Pinpoint the cell where the given text exists, returning its [X, Y] midpoint coordinate. 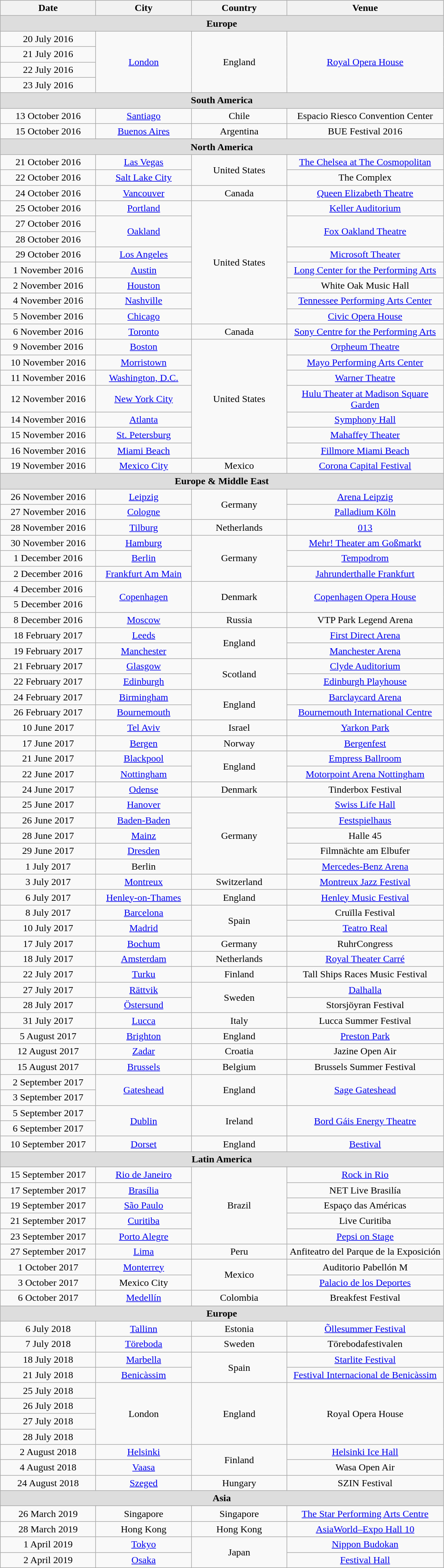
Miami Beach [144, 451]
Tennessee Performing Arts Center [365, 301]
Baden-Baden [144, 820]
6 November 2016 [48, 332]
Corona Capital Festival [365, 466]
Glasgow [144, 666]
12 November 2016 [48, 398]
Breakfest Festival [365, 1298]
St. Petersburg [144, 435]
Manchester Arena [365, 651]
Salt Lake City [144, 177]
27 November 2016 [48, 512]
The Chelsea at The Cosmopolitan [365, 162]
Tempodrom [365, 558]
Nippon Budokan [365, 1545]
3 October 2017 [48, 1283]
15 October 2016 [48, 131]
Tel Aviv [144, 728]
Dublin [144, 1121]
27 July 2017 [48, 990]
Festival Hall [365, 1560]
29 October 2016 [48, 255]
South America [222, 100]
Dresden [144, 851]
26 November 2016 [48, 497]
Copenhagen Opera House [365, 597]
19 February 2017 [48, 651]
Bochum [144, 944]
Lucca [144, 1021]
Swiss Life Hall [365, 805]
Brighton [144, 1036]
Fillmore Miami Beach [365, 451]
Dalhalla [365, 990]
14 November 2016 [48, 419]
Jazine Open Air [365, 1051]
1 July 2017 [48, 866]
Medellín [144, 1298]
8 December 2016 [48, 620]
Peru [239, 1252]
Edinburgh [144, 681]
Nottingham [144, 774]
6 September 2017 [48, 1128]
Orpheum Theatre [365, 347]
The Star Performing Arts Centre [365, 1514]
Mainz [144, 836]
Bergen [144, 743]
22 October 2016 [48, 177]
19 November 2016 [48, 466]
Bournemouth [144, 713]
12 August 2017 [48, 1051]
Sony Centre for the Performing Arts [365, 332]
Europe & Middle East [222, 481]
013 [365, 528]
Brazil [239, 1205]
Sage Gateshead [365, 1090]
Live Curitiba [365, 1221]
Montreux Jazz Festival [365, 882]
Croatia [239, 1051]
Hungary [239, 1483]
10 July 2017 [48, 928]
11 November 2016 [48, 378]
Rio de Janeiro [144, 1174]
28 July 2018 [48, 1437]
Motorpoint Arena Nottingham [365, 774]
Henley-on-Thames [144, 897]
25 October 2016 [48, 208]
26 June 2017 [48, 820]
1 April 2019 [48, 1545]
Montreux [144, 882]
Lucca Summer Festival [365, 1021]
Hulu Theater at Madison Square Garden [365, 398]
Switzerland [239, 882]
Santiago [144, 116]
Tinderbox Festival [365, 789]
Rättvik [144, 990]
Chile [239, 116]
7 July 2018 [48, 1344]
Norway [239, 743]
27 July 2018 [48, 1421]
Moscow [144, 620]
VTP Park Legend Arena [365, 620]
21 June 2017 [48, 759]
Birmingham [144, 697]
3 July 2017 [48, 882]
Japan [239, 1552]
Yarkon Park [365, 728]
Helsinki Ice Hall [365, 1452]
27 October 2016 [48, 224]
21 September 2017 [48, 1221]
Scotland [239, 674]
Tall Ships Races Music Festival [365, 974]
Bergenfest [365, 743]
Rock in Rio [365, 1174]
Long Center for the Performing Arts [365, 270]
Russia [239, 620]
Starlite Festival [365, 1360]
28 March 2019 [48, 1529]
Copenhagen [144, 597]
RuhrCongress [365, 944]
Microsoft Theater [365, 255]
15 September 2017 [48, 1174]
Odense [144, 789]
Ireland [239, 1121]
SZIN Festival [365, 1483]
15 November 2016 [48, 435]
23 July 2016 [48, 85]
6 October 2017 [48, 1298]
Festspielhaus [365, 820]
6 July 2017 [48, 897]
Törebodafestivalen [365, 1344]
22 June 2017 [48, 774]
Brussels Summer Festival [365, 1067]
28 June 2017 [48, 836]
City [144, 8]
19 September 2017 [48, 1206]
Zadar [144, 1051]
Nashville [144, 301]
22 February 2017 [48, 681]
Festival Internacional de Benicàssim [365, 1375]
Boston [144, 347]
Frankfurt Am Main [144, 574]
Espacio Riesco Convention Center [365, 116]
Clyde Auditorium [365, 666]
Barclaycard Arena [365, 697]
2 August 2018 [48, 1452]
Atlanta [144, 419]
Hanover [144, 805]
Toronto [144, 332]
17 July 2017 [48, 944]
Cruïlla Festival [365, 913]
Amsterdam [144, 959]
Arena Leipzig [365, 497]
Teatro Real [365, 928]
28 July 2017 [48, 1005]
Oakland [144, 232]
Leipzig [144, 497]
Mahaffey Theater [365, 435]
Vaasa [144, 1468]
Marbella [144, 1360]
New York City [144, 398]
Vancouver [144, 193]
26 July 2018 [48, 1406]
Filmnächte am Elbufer [365, 851]
The Complex [365, 177]
Edinburgh Playhouse [365, 681]
10 June 2017 [48, 728]
26 March 2019 [48, 1514]
Storsjöyran Festival [365, 1005]
18 February 2017 [48, 635]
25 July 2018 [48, 1390]
Turku [144, 974]
9 November 2016 [48, 347]
Tokyo [144, 1545]
Mayo Performing Arts Center [365, 362]
BUE Festival 2016 [365, 131]
Mehr! Theater am Goßmarkt [365, 543]
Colombia [239, 1298]
16 November 2016 [48, 451]
10 September 2017 [48, 1144]
31 July 2017 [48, 1021]
Preston Park [365, 1036]
24 October 2016 [48, 193]
North America [222, 147]
23 September 2017 [48, 1236]
Belgium [239, 1067]
Gateshead [144, 1090]
18 July 2018 [48, 1360]
2 December 2016 [48, 574]
2 November 2016 [48, 285]
Szeged [144, 1483]
27 September 2017 [48, 1252]
Töreboda [144, 1344]
Barcelona [144, 913]
29 June 2017 [48, 851]
21 October 2016 [48, 162]
21 February 2017 [48, 666]
Austin [144, 270]
Brasília [144, 1190]
Country [239, 8]
Leeds [144, 635]
Mercedes-Benz Arena [365, 866]
Venue [365, 8]
NET Live Brasilía [365, 1190]
Bournemouth International Centre [365, 713]
Houston [144, 285]
24 February 2017 [48, 697]
Portland [144, 208]
Argentina [239, 131]
Chicago [144, 316]
Monterrey [144, 1267]
Date [48, 8]
10 November 2016 [48, 362]
17 June 2017 [48, 743]
Palladium Köln [365, 512]
Lima [144, 1252]
1 November 2016 [48, 270]
22 July 2017 [48, 974]
15 August 2017 [48, 1067]
18 July 2017 [48, 959]
8 July 2017 [48, 913]
22 July 2016 [48, 70]
Henley Music Festival [365, 897]
21 July 2016 [48, 54]
Porto Alegre [144, 1236]
Palacio de los Deportes [365, 1283]
Halle 45 [365, 836]
Los Angeles [144, 255]
24 August 2018 [48, 1483]
28 November 2016 [48, 528]
Hamburg [144, 543]
26 February 2017 [48, 713]
Symphony Hall [365, 419]
White Oak Music Hall [365, 285]
Latin America [222, 1159]
Pepsi on Stage [365, 1236]
Fox Oakland Theatre [365, 232]
30 November 2016 [48, 543]
Brussels [144, 1067]
Washington, D.C. [144, 378]
Madrid [144, 928]
Israel [239, 728]
Italy [239, 1021]
Manchester [144, 651]
Bord Gáis Energy Theatre [365, 1121]
Õllesummer Festival [365, 1329]
Royal Theater Carré [365, 959]
17 September 2017 [48, 1190]
Cologne [144, 512]
Keller Auditorium [365, 208]
5 November 2016 [48, 316]
Buenos Aires [144, 131]
5 August 2017 [48, 1036]
6 July 2018 [48, 1329]
13 October 2016 [48, 116]
2 April 2019 [48, 1560]
20 July 2016 [48, 39]
Estonia [239, 1329]
25 June 2017 [48, 805]
Civic Opera House [365, 316]
Espaço das Américas [365, 1206]
3 September 2017 [48, 1098]
Tilburg [144, 528]
Morristown [144, 362]
Östersund [144, 1005]
21 July 2018 [48, 1375]
Benicàssim [144, 1375]
AsiaWorld–Expo Hall 10 [365, 1529]
4 November 2016 [48, 301]
Empress Ballroom [365, 759]
2 September 2017 [48, 1082]
28 October 2016 [48, 239]
4 December 2016 [48, 589]
Asia [222, 1498]
Tallinn [144, 1329]
Helsinki [144, 1452]
Queen Elizabeth Theatre [365, 193]
5 September 2017 [48, 1113]
1 October 2017 [48, 1267]
Auditorio Pabellón M [365, 1267]
5 December 2016 [48, 604]
Osaka [144, 1560]
São Paulo [144, 1206]
Bestival [365, 1144]
Warner Theatre [365, 378]
Dorset [144, 1144]
Blackpool [144, 759]
Curitiba [144, 1221]
Wasa Open Air [365, 1468]
1 December 2016 [48, 558]
Jahrunderthalle Frankfurt [365, 574]
First Direct Arena [365, 635]
24 June 2017 [48, 789]
4 August 2018 [48, 1468]
Anfiteatro del Parque de la Exposición [365, 1252]
Las Vegas [144, 162]
